Determine the (X, Y) coordinate at the center of the cell enclosing the given text.  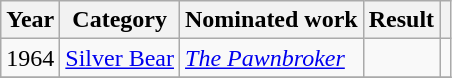
Result (401, 20)
Nominated work (272, 20)
Silver Bear (120, 58)
Year (30, 20)
The Pawnbroker (272, 58)
1964 (30, 58)
Category (120, 20)
